Output the [X, Y] coordinate of the center of the cell containing the given text.  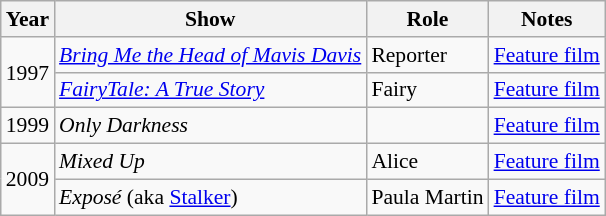
Notes [547, 19]
Alice [427, 162]
Fairy [427, 90]
Paula Martin [427, 197]
FairyTale: A True Story [210, 90]
1997 [28, 72]
Exposé (aka Stalker) [210, 197]
Only Darkness [210, 126]
2009 [28, 180]
Mixed Up [210, 162]
Year [28, 19]
Reporter [427, 55]
Role [427, 19]
1999 [28, 126]
Bring Me the Head of Mavis Davis [210, 55]
Show [210, 19]
